Capture the cell that displays the provided text and extract its (x, y) central coordinate. 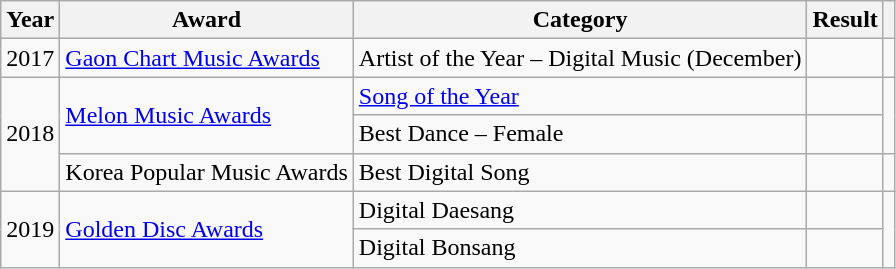
Melon Music Awards (206, 115)
Golden Disc Awards (206, 229)
Best Dance – Female (580, 134)
2019 (30, 229)
2018 (30, 134)
Digital Daesang (580, 210)
Gaon Chart Music Awards (206, 58)
Song of the Year (580, 96)
Award (206, 20)
Korea Popular Music Awards (206, 172)
Best Digital Song (580, 172)
Year (30, 20)
Result (845, 20)
Artist of the Year – Digital Music (December) (580, 58)
Digital Bonsang (580, 248)
2017 (30, 58)
Category (580, 20)
